Search for the cell housing the specified text and yield its (X, Y) center coordinate. 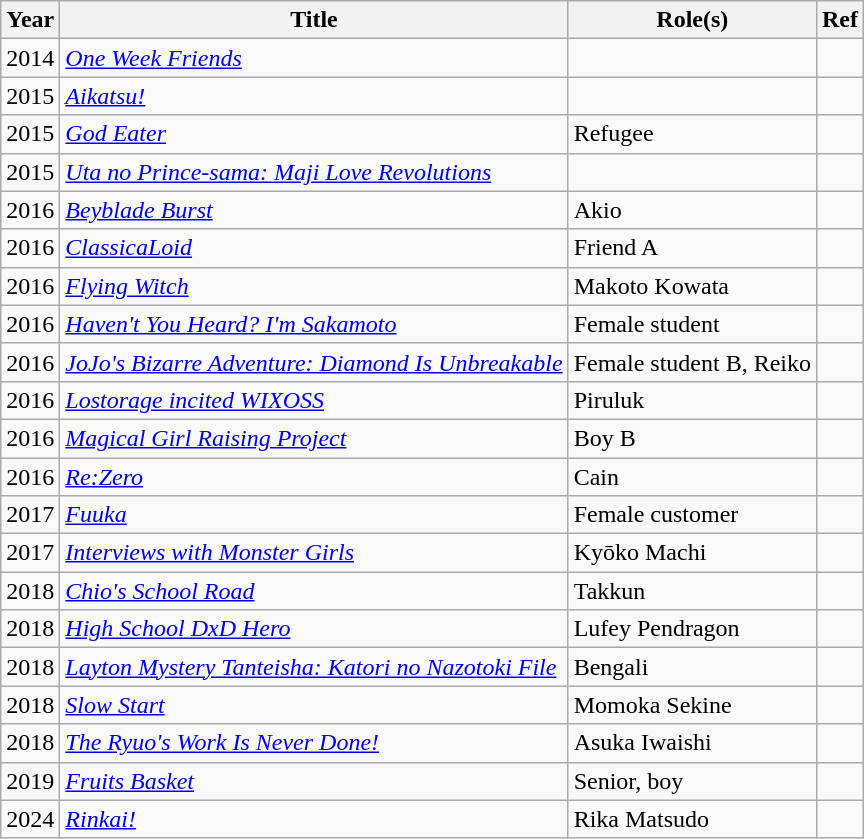
Cain (692, 477)
Magical Girl Raising Project (314, 438)
Re:Zero (314, 477)
Fruits Basket (314, 781)
Friend A (692, 248)
One Week Friends (314, 58)
Year (30, 20)
Lostorage incited WIXOSS (314, 400)
Rinkai! (314, 819)
Female customer (692, 515)
2014 (30, 58)
Rika Matsudo (692, 819)
Bengali (692, 667)
The Ryuo's Work Is Never Done! (314, 743)
Slow Start (314, 705)
Takkun (692, 591)
Layton Mystery Tanteisha: Katori no Nazotoki File (314, 667)
Beyblade Burst (314, 210)
2019 (30, 781)
Uta no Prince-sama: Maji Love Revolutions (314, 172)
Aikatsu! (314, 96)
Piruluk (692, 400)
Female student B, Reiko (692, 362)
Boy B (692, 438)
Ref (840, 20)
ClassicaLoid (314, 248)
Chio's School Road (314, 591)
Fuuka (314, 515)
Makoto Kowata (692, 286)
Flying Witch (314, 286)
Asuka Iwaishi (692, 743)
Female student (692, 324)
Role(s) (692, 20)
JoJo's Bizarre Adventure: Diamond Is Unbreakable (314, 362)
God Eater (314, 134)
Momoka Sekine (692, 705)
2024 (30, 819)
Kyōko Machi (692, 553)
Akio (692, 210)
Refugee (692, 134)
Haven't You Heard? I'm Sakamoto (314, 324)
High School DxD Hero (314, 629)
Interviews with Monster Girls (314, 553)
Lufey Pendragon (692, 629)
Senior, boy (692, 781)
Title (314, 20)
